For the text-containing cell, return its midpoint in (x, y) coordinate format. 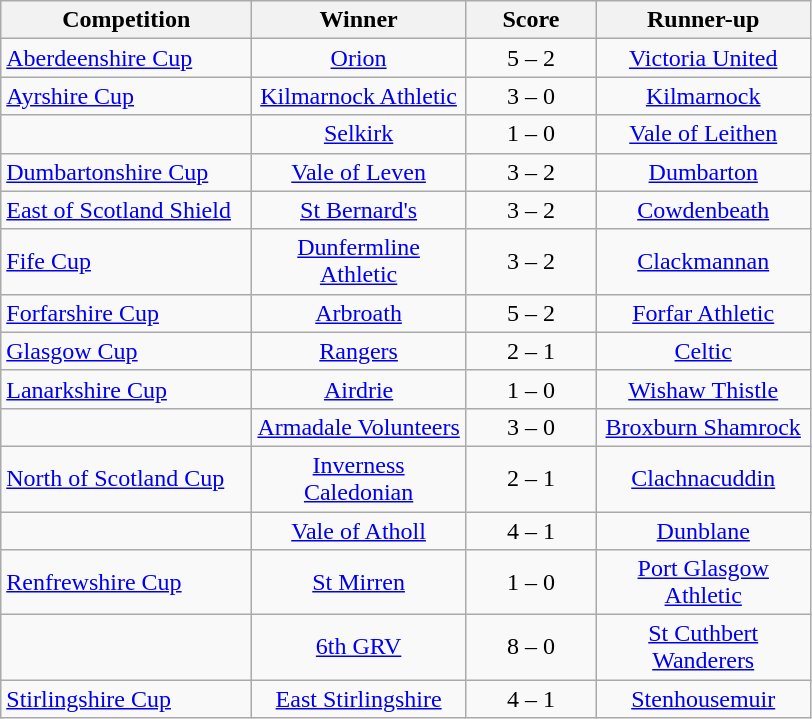
Dunblane (703, 531)
Renfrewshire Cup (126, 582)
St Mirren (359, 582)
Kilmarnock Athletic (359, 96)
Winner (359, 20)
Vale of Leven (359, 172)
Competition (126, 20)
East of Scotland Shield (126, 210)
Inverness Caledonian (359, 478)
Airdrie (359, 389)
Celtic (703, 351)
Dunfermline Athletic (359, 262)
Clackmannan (703, 262)
Lanarkshire Cup (126, 389)
Glasgow Cup (126, 351)
Selkirk (359, 134)
Aberdeenshire Cup (126, 58)
St Bernard's (359, 210)
Broxburn Shamrock (703, 427)
Clachnacuddin (703, 478)
Stenhousemuir (703, 699)
Runner-up (703, 20)
St Cuthbert Wanderers (703, 648)
Port Glasgow Athletic (703, 582)
Cowdenbeath (703, 210)
Rangers (359, 351)
Armadale Volunteers (359, 427)
Kilmarnock (703, 96)
6th GRV (359, 648)
Dumbartonshire Cup (126, 172)
Forfar Athletic (703, 313)
Stirlingshire Cup (126, 699)
East Stirlingshire (359, 699)
Victoria United (703, 58)
Vale of Atholl (359, 531)
North of Scotland Cup (126, 478)
Score (530, 20)
Ayrshire Cup (126, 96)
Fife Cup (126, 262)
Forfarshire Cup (126, 313)
Wishaw Thistle (703, 389)
Dumbarton (703, 172)
Orion (359, 58)
Vale of Leithen (703, 134)
Arbroath (359, 313)
8 – 0 (530, 648)
